Search for the cell housing the specified text and yield its (X, Y) center coordinate. 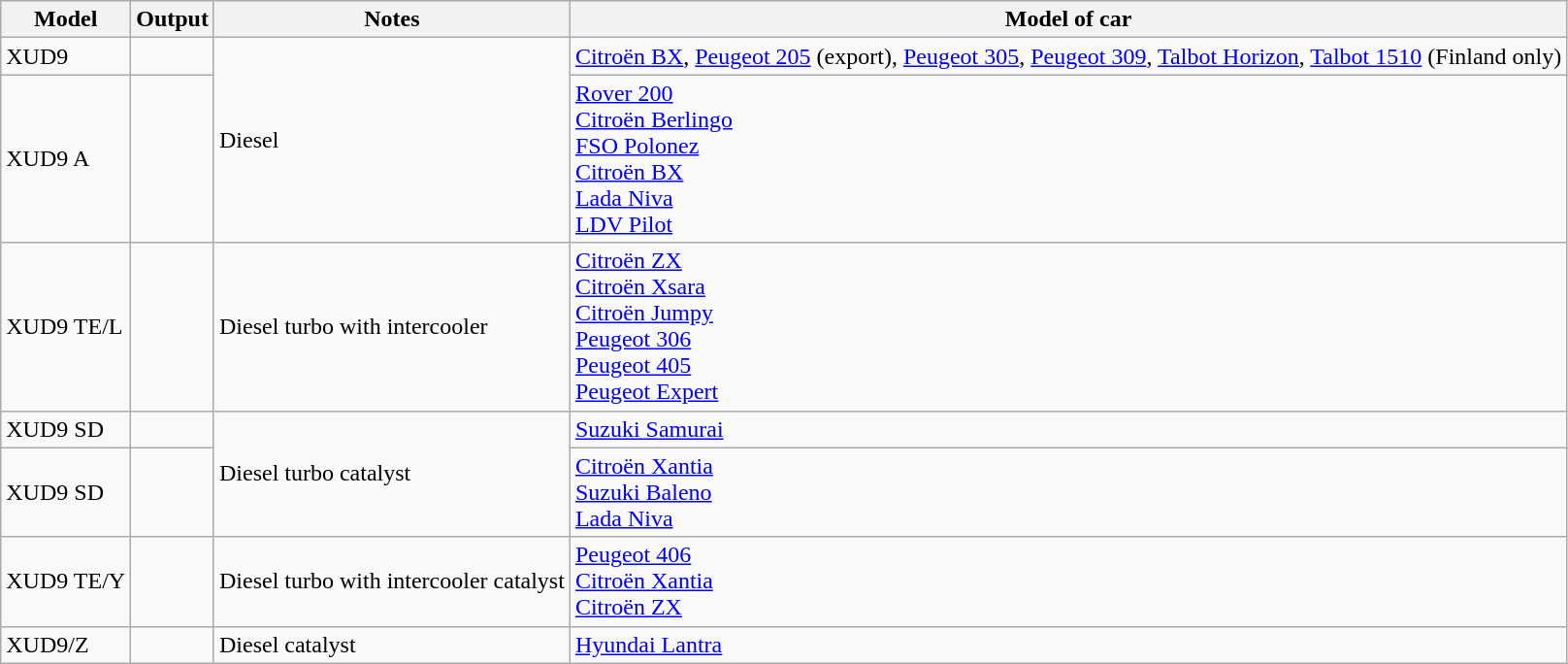
Output (173, 19)
Peugeot 406Citroën XantiaCitroën ZX (1067, 581)
XUD9 (66, 56)
Diesel turbo catalyst (392, 474)
Diesel turbo with intercooler (392, 326)
Rover 200Citroën BerlingoFSO PolonezCitroën BX Lada Niva LDV Pilot (1067, 159)
Citroën XantiaSuzuki BalenoLada Niva (1067, 492)
XUD9/Z (66, 645)
XUD9 A (66, 159)
Diesel (392, 140)
Suzuki Samurai (1067, 429)
Model (66, 19)
Diesel turbo with intercooler catalyst (392, 581)
Hyundai Lantra (1067, 645)
Diesel catalyst (392, 645)
XUD9 TE/L (66, 326)
Citroën ZXCitroën XsaraCitroën JumpyPeugeot 306Peugeot 405Peugeot Expert (1067, 326)
Notes (392, 19)
XUD9 TE/Y (66, 581)
Citroën BX, Peugeot 205 (export), Peugeot 305, Peugeot 309, Talbot Horizon, Talbot 1510 (Finland only) (1067, 56)
Model of car (1067, 19)
